Extract the [x, y] coordinate from the center of the cell holding the provided text.  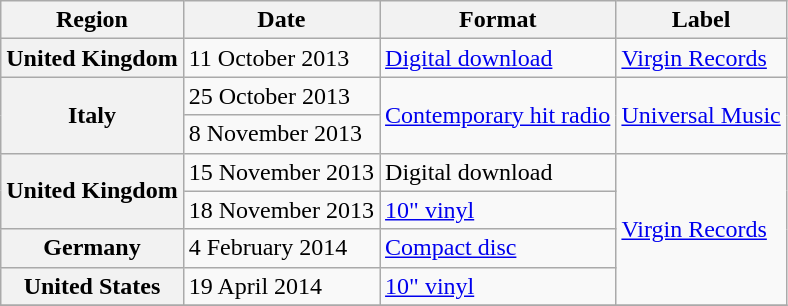
25 October 2013 [281, 96]
18 November 2013 [281, 210]
Germany [92, 248]
Compact disc [498, 248]
19 April 2014 [281, 286]
Date [281, 20]
11 October 2013 [281, 58]
4 February 2014 [281, 248]
Universal Music [701, 115]
15 November 2013 [281, 172]
United States [92, 286]
Italy [92, 115]
8 November 2013 [281, 134]
Format [498, 20]
Label [701, 20]
Region [92, 20]
Contemporary hit radio [498, 115]
